Capture the cell that displays the provided text and extract its [x, y] central coordinate. 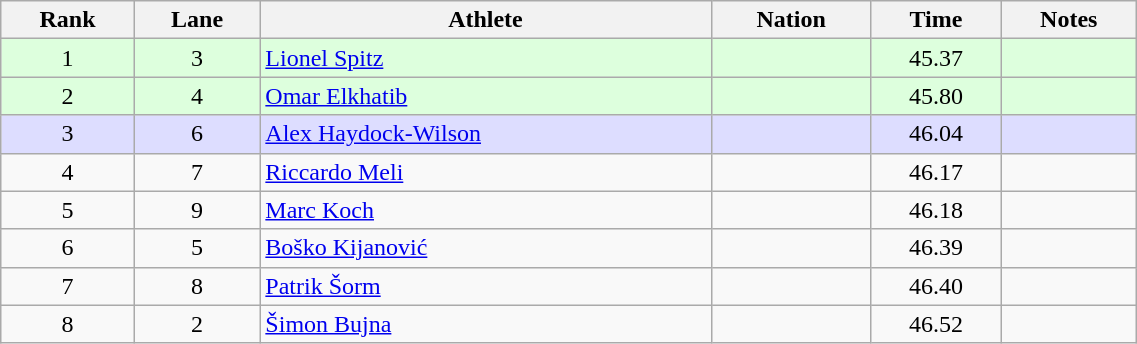
46.04 [936, 134]
Marc Koch [486, 210]
Rank [68, 20]
Šimon Bujna [486, 324]
46.40 [936, 286]
Athlete [486, 20]
46.18 [936, 210]
Time [936, 20]
Patrik Šorm [486, 286]
1 [68, 58]
45.80 [936, 96]
45.37 [936, 58]
Lionel Spitz [486, 58]
9 [197, 210]
Lane [197, 20]
Omar Elkhatib [486, 96]
46.17 [936, 172]
46.52 [936, 324]
Riccardo Meli [486, 172]
Boško Kijanović [486, 248]
46.39 [936, 248]
Notes [1069, 20]
Nation [791, 20]
Alex Haydock-Wilson [486, 134]
